Extract the [x, y] coordinate from the center of the cell holding the provided text.  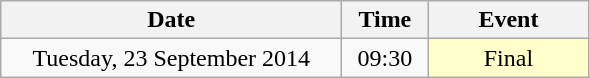
Time [385, 20]
Date [172, 20]
Tuesday, 23 September 2014 [172, 58]
09:30 [385, 58]
Final [508, 58]
Event [508, 20]
